Locate the cell with the specified text and output its [X, Y] center coordinate. 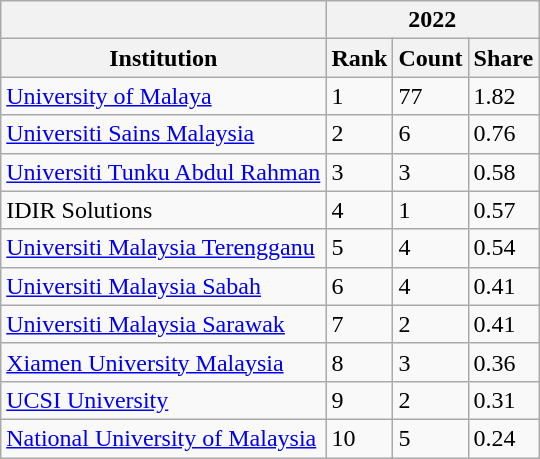
Universiti Malaysia Terengganu [164, 248]
1.82 [504, 96]
Institution [164, 58]
2022 [432, 20]
Universiti Malaysia Sarawak [164, 324]
University of Malaya [164, 96]
10 [360, 438]
Universiti Malaysia Sabah [164, 286]
IDIR Solutions [164, 210]
Xiamen University Malaysia [164, 362]
77 [430, 96]
0.24 [504, 438]
8 [360, 362]
Rank [360, 58]
UCSI University [164, 400]
0.76 [504, 134]
Universiti Tunku Abdul Rahman [164, 172]
0.57 [504, 210]
National University of Malaysia [164, 438]
7 [360, 324]
0.58 [504, 172]
9 [360, 400]
0.31 [504, 400]
Count [430, 58]
0.54 [504, 248]
Universiti Sains Malaysia [164, 134]
0.36 [504, 362]
Share [504, 58]
